Output the [X, Y] coordinate of the center of the cell containing the given text.  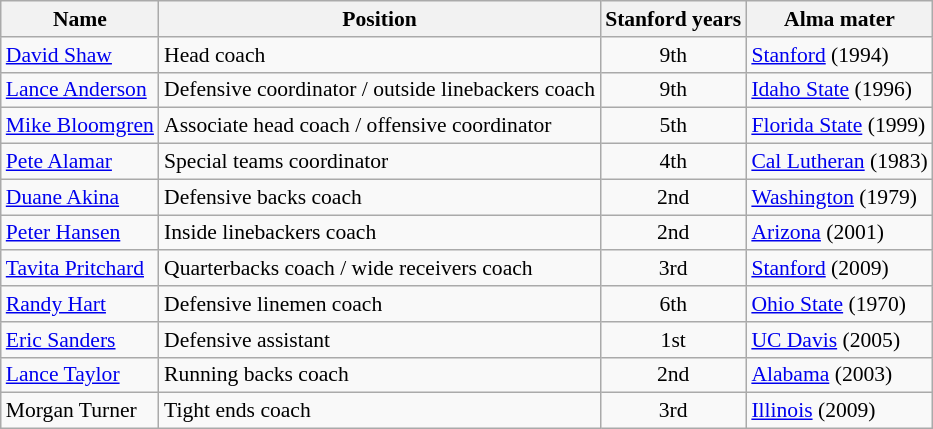
Special teams coordinator [380, 162]
5th [673, 126]
Peter Hansen [80, 233]
Defensive assistant [380, 340]
Defensive linemen coach [380, 304]
Pete Alamar [80, 162]
UC Davis (2005) [839, 340]
Name [80, 19]
Defensive backs coach [380, 197]
Head coach [380, 55]
David Shaw [80, 55]
Tight ends coach [380, 411]
Inside linebackers coach [380, 233]
1st [673, 340]
Duane Akina [80, 197]
Lance Taylor [80, 375]
4th [673, 162]
Lance Anderson [80, 90]
6th [673, 304]
Eric Sanders [80, 340]
Cal Lutheran (1983) [839, 162]
Tavita Pritchard [80, 269]
Illinois (2009) [839, 411]
Stanford years [673, 19]
Stanford (2009) [839, 269]
Alabama (2003) [839, 375]
Defensive coordinator / outside linebackers coach [380, 90]
Ohio State (1970) [839, 304]
Morgan Turner [80, 411]
Washington (1979) [839, 197]
Running backs coach [380, 375]
Position [380, 19]
Mike Bloomgren [80, 126]
Alma mater [839, 19]
Arizona (2001) [839, 233]
Associate head coach / offensive coordinator [380, 126]
Stanford (1994) [839, 55]
Idaho State (1996) [839, 90]
Florida State (1999) [839, 126]
Randy Hart [80, 304]
Quarterbacks coach / wide receivers coach [380, 269]
